For the text-containing cell, return its midpoint in (X, Y) coordinate format. 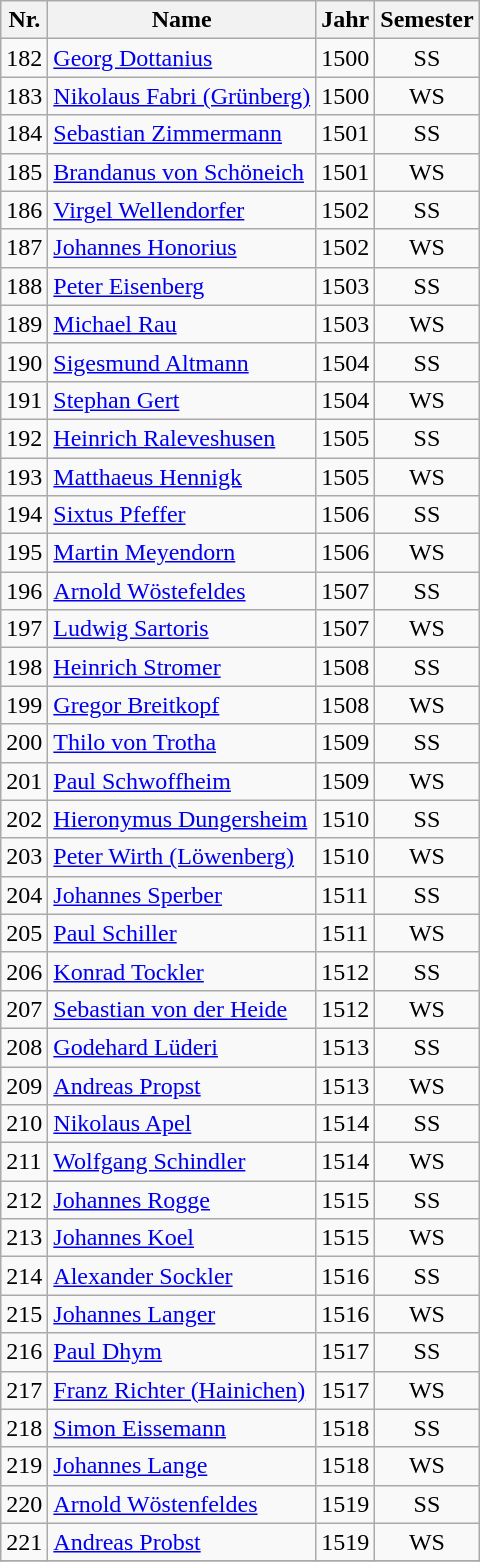
Jahr (346, 20)
Johannes Rogge (182, 1200)
Virgel Wellendorfer (182, 210)
198 (24, 667)
192 (24, 438)
Johannes Sperber (182, 895)
Johannes Honorius (182, 248)
Simon Eissemann (182, 1428)
190 (24, 362)
193 (24, 477)
Hieronymus Dungersheim (182, 819)
Paul Schwoffheim (182, 781)
Franz Richter (Hainichen) (182, 1390)
Thilo von Trotha (182, 743)
Nr. (24, 20)
213 (24, 1238)
Andreas Propst (182, 1085)
189 (24, 324)
201 (24, 781)
Martin Meyendorn (182, 553)
187 (24, 248)
202 (24, 819)
Alexander Sockler (182, 1276)
Peter Eisenberg (182, 286)
183 (24, 96)
214 (24, 1276)
Konrad Tockler (182, 971)
186 (24, 210)
200 (24, 743)
Paul Schiller (182, 933)
215 (24, 1314)
206 (24, 971)
207 (24, 1009)
219 (24, 1466)
211 (24, 1162)
184 (24, 134)
Peter Wirth (Löwenberg) (182, 857)
182 (24, 58)
194 (24, 515)
Johannes Langer (182, 1314)
Sebastian Zimmermann (182, 134)
210 (24, 1124)
Ludwig Sartoris (182, 629)
Gregor Breitkopf (182, 705)
Andreas Probst (182, 1542)
191 (24, 400)
Johannes Lange (182, 1466)
199 (24, 705)
209 (24, 1085)
212 (24, 1200)
220 (24, 1504)
Michael Rau (182, 324)
Name (182, 20)
Godehard Lüderi (182, 1047)
Georg Dottanius (182, 58)
205 (24, 933)
Matthaeus Hennigk (182, 477)
196 (24, 591)
195 (24, 553)
Sebastian von der Heide (182, 1009)
Brandanus von Schöneich (182, 172)
203 (24, 857)
208 (24, 1047)
Arnold Wöstefeldes (182, 591)
216 (24, 1352)
185 (24, 172)
Sigesmund Altmann (182, 362)
Heinrich Raleveshusen (182, 438)
Johannes Koel (182, 1238)
Paul Dhym (182, 1352)
217 (24, 1390)
Nikolaus Fabri (Grünberg) (182, 96)
188 (24, 286)
Nikolaus Apel (182, 1124)
204 (24, 895)
221 (24, 1542)
Wolfgang Schindler (182, 1162)
Sixtus Pfeffer (182, 515)
Heinrich Stromer (182, 667)
218 (24, 1428)
Semester (427, 20)
197 (24, 629)
Stephan Gert (182, 400)
Arnold Wöstenfeldes (182, 1504)
